Return [X, Y] of the center of cell containing provided text 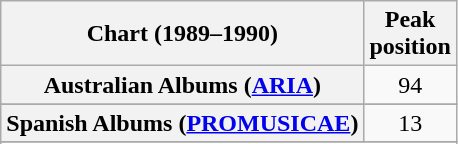
13 [410, 123]
94 [410, 85]
Spanish Albums (PROMUSICAE) [182, 123]
Chart (1989–1990) [182, 34]
Australian Albums (ARIA) [182, 85]
Peakposition [410, 34]
